Pinpoint the cell where the given text exists, returning its (X, Y) midpoint coordinate. 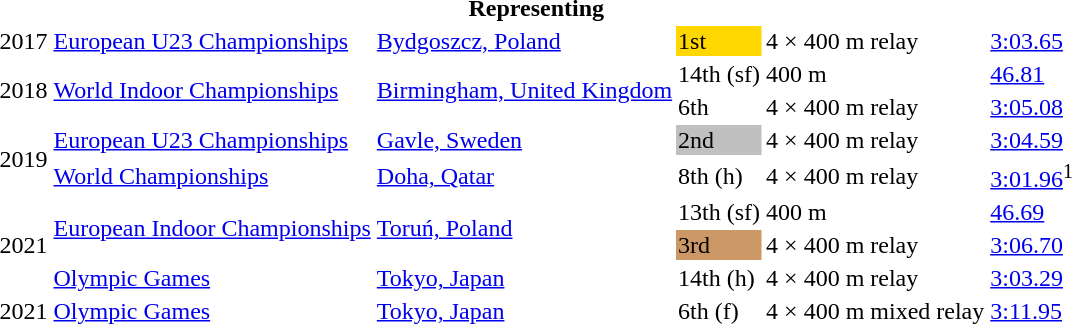
Tokyo, Japan (524, 278)
14th (h) (720, 278)
Bydgoszcz, Poland (524, 41)
2nd (720, 140)
European Indoor Championships (212, 228)
14th (sf) (720, 74)
Gavle, Sweden (524, 140)
World Indoor Championships (212, 90)
6th (720, 107)
8th (h) (720, 176)
13th (sf) (720, 212)
Doha, Qatar (524, 176)
3rd (720, 245)
1st (720, 41)
Olympic Games (212, 278)
Birmingham, United Kingdom (524, 90)
Toruń, Poland (524, 228)
World Championships (212, 176)
